Identify which cell holds the provided text, then report its (X, Y) central coordinate. 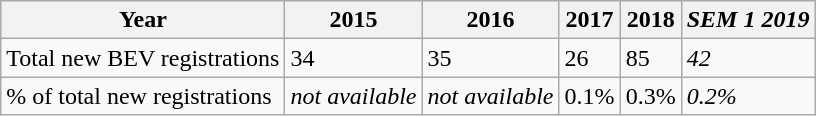
2016 (490, 20)
0.3% (650, 96)
34 (354, 58)
Year (143, 20)
2018 (650, 20)
35 (490, 58)
Total new BEV registrations (143, 58)
85 (650, 58)
SEM 1 2019 (748, 20)
2015 (354, 20)
0.1% (590, 96)
% of total new registrations (143, 96)
0.2% (748, 96)
2017 (590, 20)
26 (590, 58)
42 (748, 58)
